Find where the given text appears and provide that cell's center as (X, Y) coordinate. 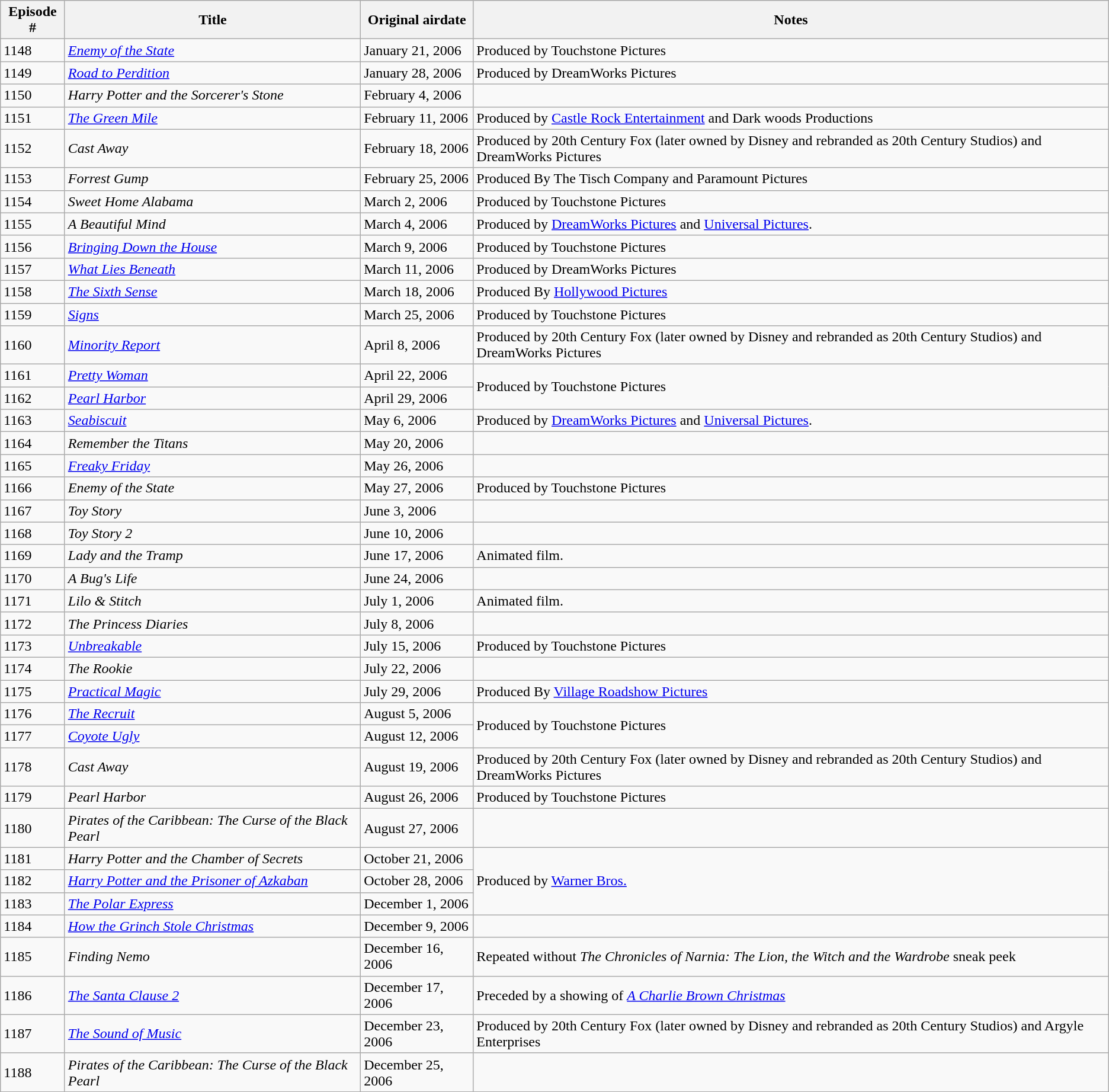
June 17, 2006 (417, 556)
May 6, 2006 (417, 421)
January 21, 2006 (417, 50)
Coyote Ugly (212, 736)
April 29, 2006 (417, 398)
Road to Perdition (212, 73)
1188 (33, 1072)
Produced by 20th Century Fox (later owned by Disney and rebranded as 20th Century Studios) and Argyle Enterprises (791, 1033)
Toy Story 2 (212, 533)
February 18, 2006 (417, 148)
1160 (33, 345)
1157 (33, 269)
February 11, 2006 (417, 118)
May 27, 2006 (417, 488)
A Bug's Life (212, 578)
Freaky Friday (212, 466)
December 25, 2006 (417, 1072)
1153 (33, 179)
1176 (33, 714)
1164 (33, 443)
1175 (33, 691)
A Beautiful Mind (212, 224)
Lilo & Stitch (212, 601)
February 4, 2006 (417, 95)
June 24, 2006 (417, 578)
March 2, 2006 (417, 201)
Produced by Warner Bros. (791, 881)
Produced by Castle Rock Entertainment and Dark woods Productions (791, 118)
1161 (33, 376)
Title (212, 20)
1165 (33, 466)
1162 (33, 398)
December 16, 2006 (417, 956)
August 26, 2006 (417, 798)
Produced By Hollywood Pictures (791, 292)
December 17, 2006 (417, 995)
Minority Report (212, 345)
February 25, 2006 (417, 179)
Remember the Titans (212, 443)
Toy Story (212, 511)
1163 (33, 421)
April 22, 2006 (417, 376)
August 5, 2006 (417, 714)
1178 (33, 767)
July 15, 2006 (417, 646)
October 28, 2006 (417, 881)
March 4, 2006 (417, 224)
June 10, 2006 (417, 533)
Bringing Down the House (212, 246)
1187 (33, 1033)
Lady and the Tramp (212, 556)
April 8, 2006 (417, 345)
The Sound of Music (212, 1033)
Forrest Gump (212, 179)
Harry Potter and the Prisoner of Azkaban (212, 881)
1182 (33, 881)
December 1, 2006 (417, 904)
1159 (33, 315)
June 3, 2006 (417, 511)
March 9, 2006 (417, 246)
1174 (33, 668)
Seabiscuit (212, 421)
1172 (33, 623)
The Princess Diaries (212, 623)
How the Grinch Stole Christmas (212, 926)
Original airdate (417, 20)
1169 (33, 556)
The Santa Clause 2 (212, 995)
Signs (212, 315)
1170 (33, 578)
The Green Mile (212, 118)
1148 (33, 50)
May 26, 2006 (417, 466)
Preceded by a showing of A Charlie Brown Christmas (791, 995)
1177 (33, 736)
1151 (33, 118)
Finding Nemo (212, 956)
October 21, 2006 (417, 859)
July 8, 2006 (417, 623)
August 27, 2006 (417, 828)
1180 (33, 828)
1167 (33, 511)
1186 (33, 995)
March 18, 2006 (417, 292)
August 19, 2006 (417, 767)
March 11, 2006 (417, 269)
1171 (33, 601)
1183 (33, 904)
1168 (33, 533)
Notes (791, 20)
March 25, 2006 (417, 315)
Episode # (33, 20)
July 29, 2006 (417, 691)
1150 (33, 95)
1154 (33, 201)
1173 (33, 646)
The Recruit (212, 714)
The Polar Express (212, 904)
Produced By The Tisch Company and Paramount Pictures (791, 179)
Harry Potter and the Sorcerer's Stone (212, 95)
Unbreakable (212, 646)
Pretty Woman (212, 376)
July 1, 2006 (417, 601)
1156 (33, 246)
Practical Magic (212, 691)
August 12, 2006 (417, 736)
1149 (33, 73)
December 9, 2006 (417, 926)
What Lies Beneath (212, 269)
May 20, 2006 (417, 443)
July 22, 2006 (417, 668)
1184 (33, 926)
1181 (33, 859)
Harry Potter and the Chamber of Secrets (212, 859)
Repeated without The Chronicles of Narnia: The Lion, the Witch and the Wardrobe sneak peek (791, 956)
Sweet Home Alabama (212, 201)
Produced By Village Roadshow Pictures (791, 691)
1155 (33, 224)
The Rookie (212, 668)
January 28, 2006 (417, 73)
The Sixth Sense (212, 292)
1152 (33, 148)
1185 (33, 956)
1179 (33, 798)
1166 (33, 488)
December 23, 2006 (417, 1033)
1158 (33, 292)
